Return (x, y) of the center of cell containing provided text 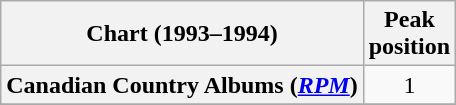
Peakposition (409, 34)
Canadian Country Albums (RPM) (182, 85)
1 (409, 85)
Chart (1993–1994) (182, 34)
